Pinpoint the cell where the given text exists, returning its [X, Y] midpoint coordinate. 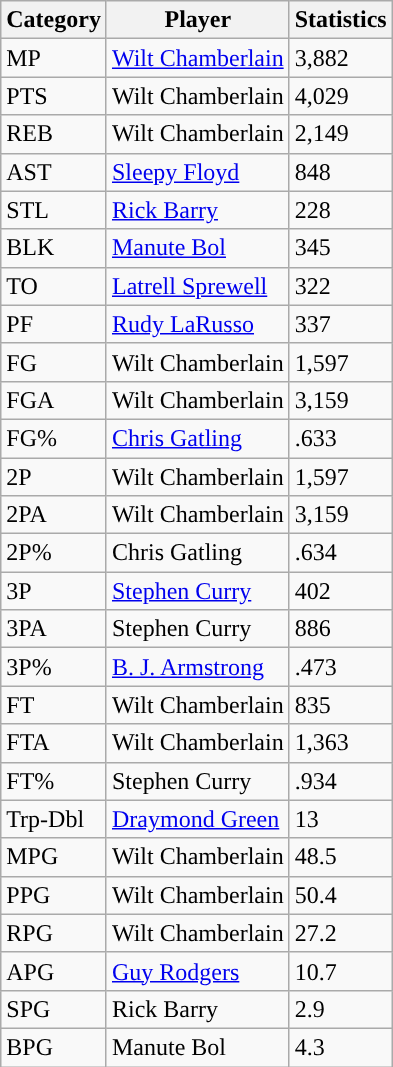
Trp-Dbl [54, 819]
848 [340, 172]
RPG [54, 933]
4,029 [340, 96]
48.5 [340, 857]
BLK [54, 248]
402 [340, 591]
B. J. Armstrong [198, 667]
Rudy LaRusso [198, 324]
SPG [54, 1009]
50.4 [340, 895]
1,363 [340, 743]
BPG [54, 1047]
10.7 [340, 971]
FG [54, 362]
13 [340, 819]
4.3 [340, 1047]
STL [54, 210]
3PA [54, 629]
FTA [54, 743]
MPG [54, 857]
Sleepy Floyd [198, 172]
FG% [54, 438]
MP [54, 58]
Guy Rodgers [198, 971]
2P% [54, 553]
345 [340, 248]
FT% [54, 781]
REB [54, 134]
Draymond Green [198, 819]
27.2 [340, 933]
Category [54, 20]
228 [340, 210]
.934 [340, 781]
2P [54, 477]
AST [54, 172]
TO [54, 286]
3,882 [340, 58]
APG [54, 971]
Latrell Sprewell [198, 286]
2PA [54, 515]
.473 [340, 667]
Statistics [340, 20]
.633 [340, 438]
PF [54, 324]
2.9 [340, 1009]
886 [340, 629]
2,149 [340, 134]
3P% [54, 667]
FGA [54, 400]
337 [340, 324]
322 [340, 286]
3P [54, 591]
PTS [54, 96]
Player [198, 20]
.634 [340, 553]
PPG [54, 895]
835 [340, 705]
FT [54, 705]
